Return (x, y) of the center of cell containing provided text 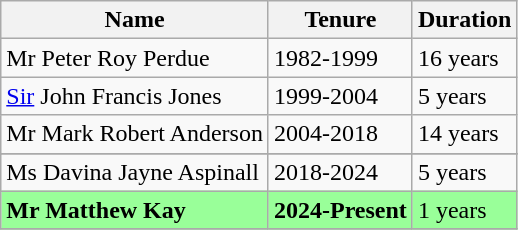
16 years (464, 58)
2024-Present (340, 210)
Ms Davina Jayne Aspinall (135, 172)
Mr Matthew Kay (135, 210)
Mr Mark Robert Anderson (135, 134)
Mr Peter Roy Perdue (135, 58)
1999-2004 (340, 96)
1982-1999 (340, 58)
2018-2024 (340, 172)
Sir John Francis Jones (135, 96)
Duration (464, 20)
Tenure (340, 20)
Name (135, 20)
14 years (464, 134)
2004-2018 (340, 134)
1 years (464, 210)
